From the cell containing the given text, extract its center point as (x, y) coordinate. 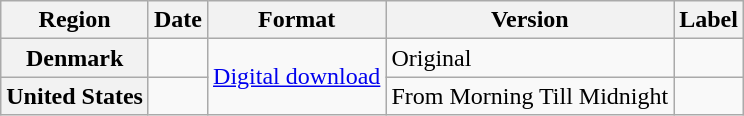
Label (709, 20)
From Morning Till Midnight (530, 96)
Region (75, 20)
Format (297, 20)
Original (530, 58)
Date (178, 20)
United States (75, 96)
Version (530, 20)
Digital download (297, 77)
Denmark (75, 58)
